Output the [x, y] coordinate of the center of the cell containing the given text.  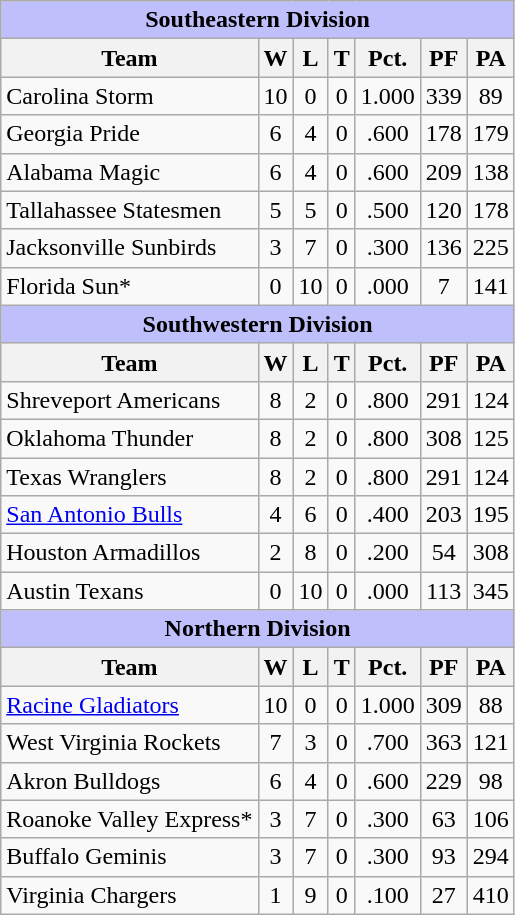
Virginia Chargers [130, 895]
136 [444, 248]
Texas Wranglers [130, 477]
89 [490, 96]
Houston Armadillos [130, 553]
1 [276, 895]
San Antonio Bulls [130, 515]
93 [444, 857]
294 [490, 857]
Shreveport Americans [130, 400]
138 [490, 172]
345 [490, 591]
203 [444, 515]
Florida Sun* [130, 286]
179 [490, 134]
225 [490, 248]
Austin Texans [130, 591]
Georgia Pride [130, 134]
363 [444, 743]
98 [490, 781]
195 [490, 515]
Buffalo Geminis [130, 857]
.400 [388, 515]
121 [490, 743]
209 [444, 172]
309 [444, 705]
Tallahassee Statesmen [130, 210]
Racine Gladiators [130, 705]
.500 [388, 210]
88 [490, 705]
Southwestern Division [258, 324]
106 [490, 819]
339 [444, 96]
Northern Division [258, 629]
54 [444, 553]
Alabama Magic [130, 172]
141 [490, 286]
Akron Bulldogs [130, 781]
410 [490, 895]
.700 [388, 743]
West Virginia Rockets [130, 743]
229 [444, 781]
113 [444, 591]
27 [444, 895]
.200 [388, 553]
Southeastern Division [258, 20]
9 [310, 895]
Oklahoma Thunder [130, 438]
Jacksonville Sunbirds [130, 248]
Roanoke Valley Express* [130, 819]
Carolina Storm [130, 96]
120 [444, 210]
125 [490, 438]
63 [444, 819]
.100 [388, 895]
